Determine the (x, y) coordinate at the center of the cell enclosing the given text.  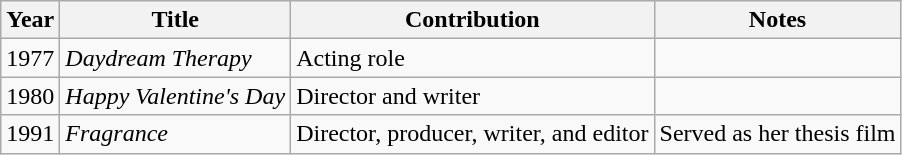
Notes (778, 20)
Served as her thesis film (778, 134)
Fragrance (176, 134)
Director and writer (472, 96)
1980 (30, 96)
Year (30, 20)
1977 (30, 58)
Daydream Therapy (176, 58)
Title (176, 20)
1991 (30, 134)
Director, producer, writer, and editor (472, 134)
Happy Valentine's Day (176, 96)
Contribution (472, 20)
Acting role (472, 58)
